Return (x, y) of the center of cell containing provided text 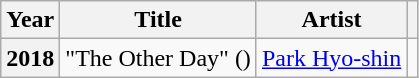
Year (30, 20)
2018 (30, 58)
"The Other Day" () (158, 58)
Artist (331, 20)
Park Hyo-shin (331, 58)
Title (158, 20)
